Pinpoint the cell where the given text exists, returning its [x, y] midpoint coordinate. 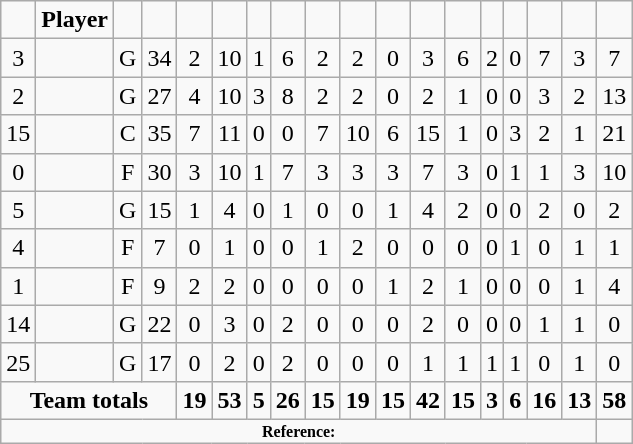
34 [160, 58]
22 [160, 324]
35 [160, 134]
C [128, 134]
8 [288, 96]
Reference: [299, 431]
Player [75, 20]
11 [230, 134]
14 [18, 324]
27 [160, 96]
26 [288, 400]
58 [614, 400]
9 [160, 286]
Team totals [89, 400]
53 [230, 400]
21 [614, 134]
42 [428, 400]
30 [160, 172]
17 [160, 362]
25 [18, 362]
16 [544, 400]
